Search for the cell housing the specified text and yield its [X, Y] center coordinate. 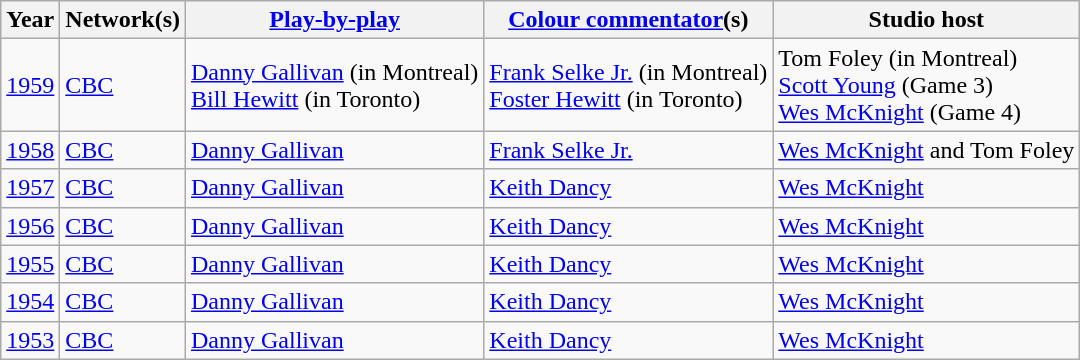
Studio host [926, 20]
Colour commentator(s) [628, 20]
Frank Selke Jr. [628, 150]
1957 [30, 188]
1956 [30, 226]
1959 [30, 85]
Frank Selke Jr. (in Montreal)Foster Hewitt (in Toronto) [628, 85]
Wes McKnight and Tom Foley [926, 150]
Year [30, 20]
Play-by-play [335, 20]
Network(s) [123, 20]
1953 [30, 340]
1958 [30, 150]
1954 [30, 302]
Danny Gallivan (in Montreal)Bill Hewitt (in Toronto) [335, 85]
1955 [30, 264]
Tom Foley (in Montreal)Scott Young (Game 3)Wes McKnight (Game 4) [926, 85]
